Capture the cell that displays the provided text and extract its (X, Y) central coordinate. 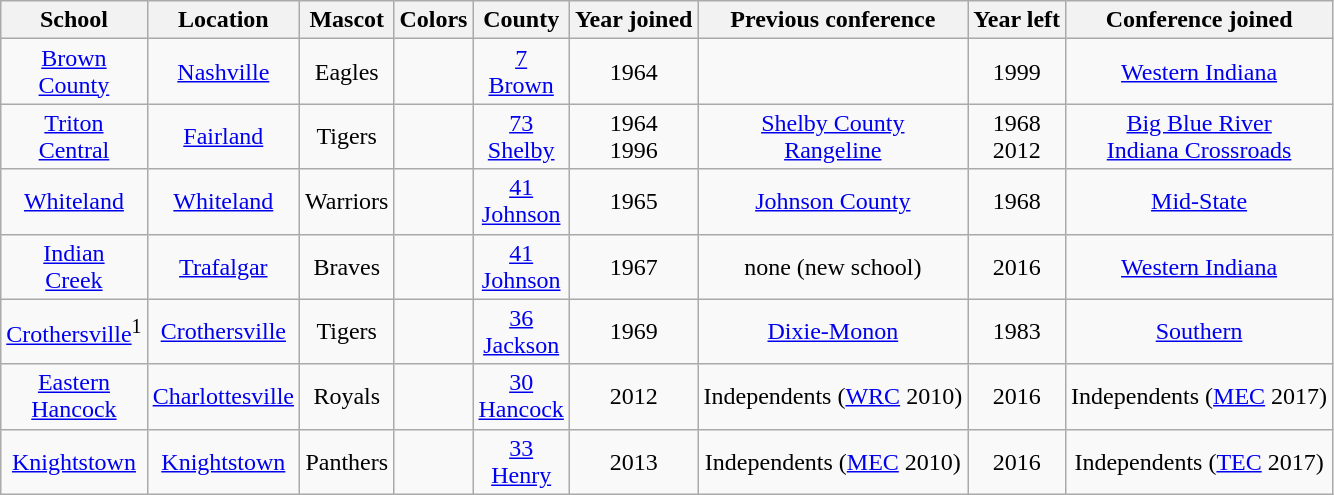
Independents (WRC 2010) (833, 396)
Eastern Hancock (74, 396)
Fairland (223, 136)
1965 (634, 202)
2013 (634, 462)
Johnson County (833, 202)
Triton Central (74, 136)
Braves (347, 266)
Nashville (223, 72)
Independents (MEC 2017) (1200, 396)
Year joined (634, 20)
Mascot (347, 20)
Trafalgar (223, 266)
Crothersville (223, 332)
Independents (MEC 2010) (833, 462)
Big Blue River Indiana Crossroads (1200, 136)
7 Brown (521, 72)
33 Henry (521, 462)
Mid-State (1200, 202)
36 Jackson (521, 332)
none (new school) (833, 266)
1964 1996 (634, 136)
Charlottesville (223, 396)
Royals (347, 396)
Indian Creek (74, 266)
County (521, 20)
1968 2012 (1017, 136)
73 Shelby (521, 136)
30 Hancock (521, 396)
Brown County (74, 72)
Colors (434, 20)
2012 (634, 396)
Year left (1017, 20)
Independents (TEC 2017) (1200, 462)
Eagles (347, 72)
1983 (1017, 332)
Previous conference (833, 20)
Dixie-Monon (833, 332)
Panthers (347, 462)
Southern (1200, 332)
1999 (1017, 72)
Warriors (347, 202)
School (74, 20)
Crothersville1 (74, 332)
1967 (634, 266)
Location (223, 20)
Conference joined (1200, 20)
Shelby CountyRangeline (833, 136)
1964 (634, 72)
1969 (634, 332)
1968 (1017, 202)
